Identify which cell holds the provided text, then report its (X, Y) central coordinate. 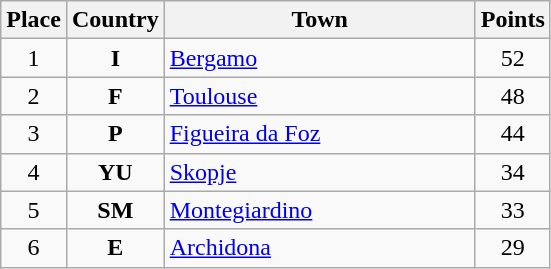
Country (115, 20)
Bergamo (320, 58)
Place (34, 20)
E (115, 248)
Archidona (320, 248)
3 (34, 134)
Town (320, 20)
Figueira da Foz (320, 134)
Skopje (320, 172)
Montegiardino (320, 210)
I (115, 58)
5 (34, 210)
SM (115, 210)
Toulouse (320, 96)
Points (512, 20)
33 (512, 210)
48 (512, 96)
4 (34, 172)
P (115, 134)
1 (34, 58)
34 (512, 172)
29 (512, 248)
52 (512, 58)
44 (512, 134)
2 (34, 96)
YU (115, 172)
6 (34, 248)
F (115, 96)
